Return (X, Y) of the center of cell containing provided text 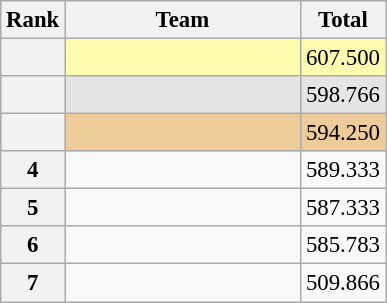
Rank (33, 20)
509.866 (343, 283)
Team (183, 20)
589.333 (343, 170)
587.333 (343, 208)
7 (33, 283)
607.500 (343, 58)
598.766 (343, 95)
594.250 (343, 133)
4 (33, 170)
585.783 (343, 245)
5 (33, 208)
6 (33, 245)
Total (343, 20)
